Scan for the cell matching the given text and deliver its (X, Y) coordinate at center. 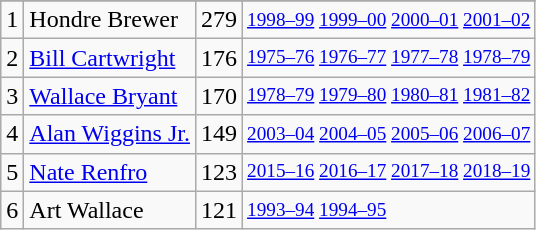
Wallace Bryant (110, 96)
1998–99 1999–00 2000–01 2001–02 (389, 20)
Bill Cartwright (110, 58)
149 (218, 134)
1 (12, 20)
3 (12, 96)
Nate Renfro (110, 172)
2003–04 2004–05 2005–06 2006–07 (389, 134)
2015–16 2016–17 2017–18 2018–19 (389, 172)
176 (218, 58)
Hondre Brewer (110, 20)
1978–79 1979–80 1980–81 1981–82 (389, 96)
121 (218, 210)
279 (218, 20)
123 (218, 172)
170 (218, 96)
1993–94 1994–95 (389, 210)
Alan Wiggins Jr. (110, 134)
4 (12, 134)
2 (12, 58)
6 (12, 210)
1975–76 1976–77 1977–78 1978–79 (389, 58)
5 (12, 172)
Art Wallace (110, 210)
